Return the (X, Y) coordinate for the center point of the cell that contains the specified text.  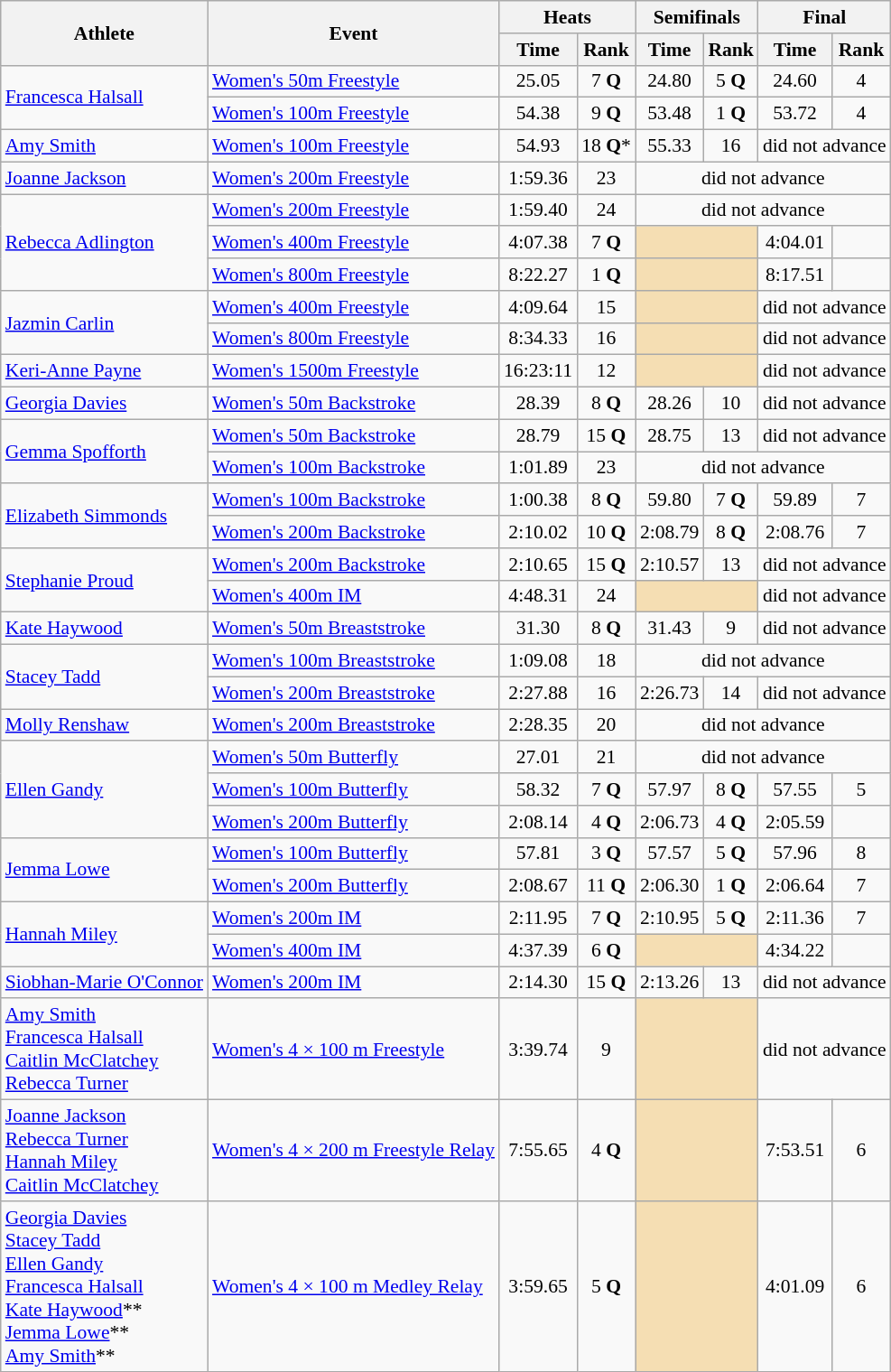
Siobhan-Marie O'Connor (105, 983)
12 (607, 371)
59.80 (670, 500)
4:07.38 (538, 243)
10 Q (607, 532)
31.30 (538, 629)
1:00.38 (538, 500)
57.96 (794, 854)
1:59.36 (538, 178)
2:08.76 (794, 532)
3 Q (607, 854)
Georgia DaviesStacey TaddEllen GandyFrancesca HalsallKate Haywood**Jemma Lowe**Amy Smith** (105, 1286)
28.75 (670, 435)
24.80 (670, 81)
Athlete (105, 33)
53.48 (670, 114)
8 (861, 854)
27.01 (538, 758)
2:11.95 (538, 919)
Joanne Jackson (105, 178)
Heats (567, 17)
Women's 4 × 100 m Medley Relay (354, 1286)
7:55.65 (538, 1151)
18 (607, 661)
8:34.33 (538, 339)
57.97 (670, 789)
10 (731, 404)
2:06.30 (670, 886)
2:14.30 (538, 983)
Semifinals (697, 17)
Women's 50m Breaststroke (354, 629)
4:34.22 (794, 950)
28.26 (670, 404)
Women's 4 × 100 m Freestyle (354, 1050)
Hannah Miley (105, 934)
2:08.79 (670, 532)
2:10.95 (670, 919)
2:06.64 (794, 886)
25.05 (538, 81)
9 Q (607, 114)
Ellen Gandy (105, 789)
2:08.14 (538, 822)
Elizabeth Simmonds (105, 517)
1:59.40 (538, 210)
4:09.64 (538, 307)
Francesca Halsall (105, 98)
54.93 (538, 146)
2:26.73 (670, 693)
2:10.65 (538, 565)
58.32 (538, 789)
Women's 4 × 200 m Freestyle Relay (354, 1151)
4:01.09 (794, 1286)
6 Q (607, 950)
2:06.73 (670, 822)
2:27.88 (538, 693)
8:22.27 (538, 275)
2:08.67 (538, 886)
57.81 (538, 854)
Women's 50m Butterfly (354, 758)
18 Q* (607, 146)
Amy SmithFrancesca HalsallCaitlin McClatcheyRebecca Turner (105, 1050)
2:11.36 (794, 919)
1:01.89 (538, 468)
4:37.39 (538, 950)
Amy Smith (105, 146)
57.55 (794, 789)
Stacey Tadd (105, 677)
28.39 (538, 404)
7:53.51 (794, 1151)
2:13.26 (670, 983)
55.33 (670, 146)
Jemma Lowe (105, 869)
Georgia Davies (105, 404)
2:05.59 (794, 822)
2:10.57 (670, 565)
59.89 (794, 500)
21 (607, 758)
53.72 (794, 114)
14 (731, 693)
Stephanie Proud (105, 580)
11 Q (607, 886)
Final (825, 17)
Molly Renshaw (105, 725)
1:09.08 (538, 661)
8:17.51 (794, 275)
3:59.65 (538, 1286)
Kate Haywood (105, 629)
2:28.35 (538, 725)
5 (861, 789)
57.57 (670, 854)
Gemma Spofforth (105, 452)
4:48.31 (538, 596)
Women's 1500m Freestyle (354, 371)
Jazmin Carlin (105, 323)
Event (354, 33)
24.60 (794, 81)
3:39.74 (538, 1050)
4:04.01 (794, 243)
Rebecca Adlington (105, 242)
Women's 50m Freestyle (354, 81)
28.79 (538, 435)
31.43 (670, 629)
Keri-Anne Payne (105, 371)
15 (607, 307)
20 (607, 725)
2:10.02 (538, 532)
Joanne JacksonRebecca TurnerHannah MileyCaitlin McClatchey (105, 1151)
54.38 (538, 114)
16:23:11 (538, 371)
Women's 100m Breaststroke (354, 661)
